Return [X, Y] of the center of cell containing provided text 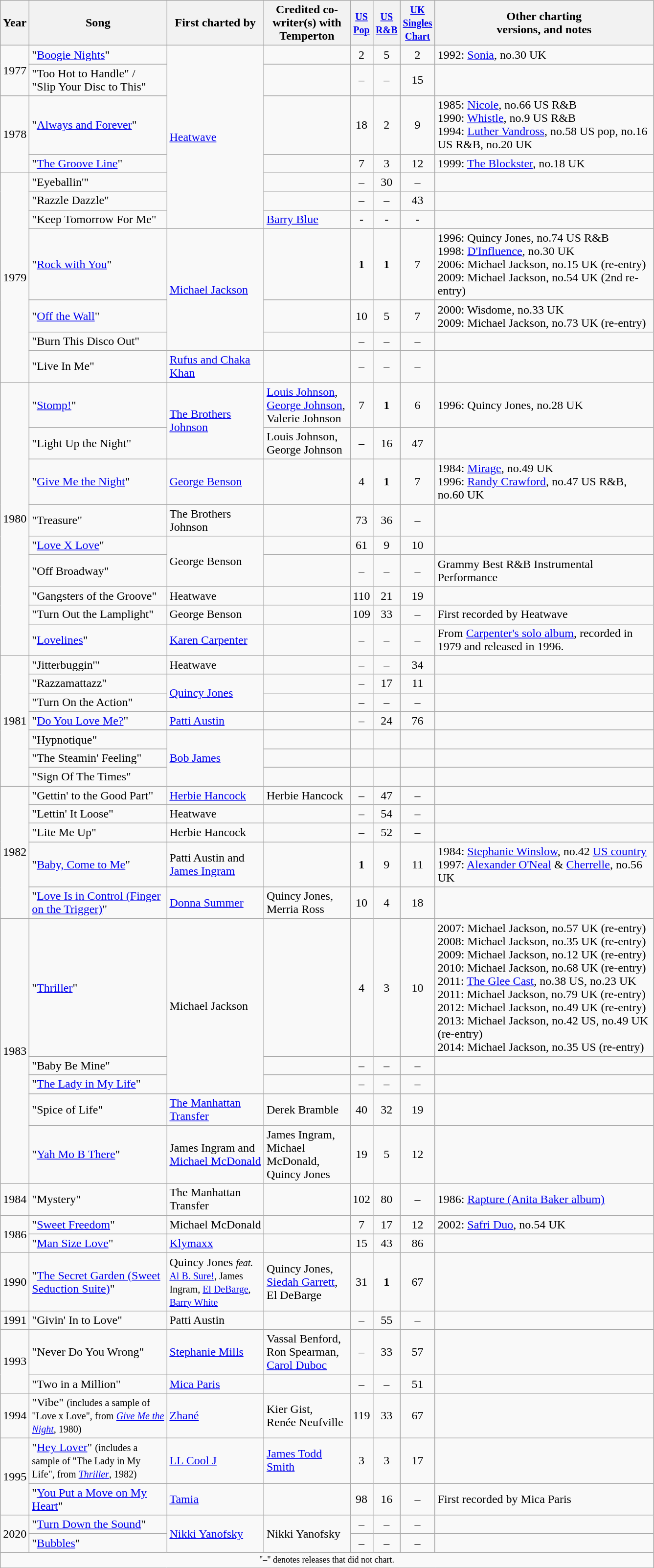
"Boogie Nights" [98, 55]
USPop [362, 23]
"Baby Be Mine" [98, 1066]
31 [362, 1282]
"Gangsters of the Groove" [98, 596]
"Always and Forever" [98, 125]
1984: Stephanie Winslow, no.42 US country1997: Alexander O'Neal & Cherrelle, no.56 UK [544, 864]
1999: The Blockster, no.18 UK [544, 163]
1981 [15, 721]
"Lettin' It Loose" [98, 814]
First recorded by Heatwave [544, 614]
Derek Bramble [307, 1110]
Quincy Jones [215, 693]
"Sweet Freedom" [98, 1225]
"Bubbles" [98, 1543]
"Two in a Million" [98, 1384]
1992: Sonia, no.30 UK [544, 55]
1991 [15, 1320]
"Love X Love" [98, 545]
32 [387, 1110]
"Off the Wall" [98, 316]
"The Secret Garden (Sweet Seduction Suite)" [98, 1282]
"Givin' In to Love" [98, 1320]
Mica Paris [215, 1384]
1986: Rapture (Anita Baker album) [544, 1200]
"Eyeballin'" [98, 182]
109 [362, 614]
USR&B [387, 23]
119 [362, 1416]
"Hey Lover" (includes a sample of "The Lady in My Life", from Thriller, 1982) [98, 1461]
Michael McDonald [215, 1225]
"Lovelines" [98, 640]
Donna Summer [215, 903]
21 [387, 596]
30 [387, 182]
61 [362, 545]
"Treasure" [98, 521]
"The Steamin' Feeling" [98, 758]
2000: Wisdome, no.33 UK2009: Michael Jackson, no.73 UK (re-entry) [544, 316]
"Rock with You" [98, 264]
Stephanie Mills [215, 1352]
From Carpenter's solo album, recorded in 1979 and released in 1996. [544, 640]
"Live In Me" [98, 366]
Louis Johnson, George Johnson, Valerie Johnson [307, 405]
Grammy Best R&B Instrumental Performance [544, 570]
"Light Up the Night" [98, 443]
First recorded by Mica Paris [544, 1499]
"Love Is in Control (Finger on the Trigger)" [98, 903]
"You Put a Move on My Heart" [98, 1499]
"The Groove Line" [98, 163]
"Vibe" (includes a sample of "Love x Love", from Give Me the Night, 1980) [98, 1416]
Year [15, 23]
98 [362, 1499]
First charted by [215, 23]
"The Lady in My Life" [98, 1084]
Klymaxx [215, 1243]
51 [418, 1384]
1994 [15, 1416]
Quincy Jones, Merria Ross [307, 903]
"Lite Me Up" [98, 833]
"Thriller" [98, 987]
"Do You Love Me?" [98, 721]
6 [418, 405]
40 [362, 1110]
"Man Size Love" [98, 1243]
80 [387, 1200]
1995 [15, 1477]
"Mystery" [98, 1200]
1986 [15, 1234]
55 [387, 1320]
Song [98, 23]
Quincy Jones, Siedah Garrett, El DeBarge [307, 1282]
"Spice of Life" [98, 1110]
34 [418, 665]
1983 [15, 1051]
1980 [15, 520]
"Hypnotique" [98, 739]
"Razzle Dazzle" [98, 201]
Rufus and Chaka Khan [215, 366]
57 [418, 1352]
2020 [15, 1534]
Other chartingversions, and notes [544, 23]
"Burn This Disco Out" [98, 341]
"Sign Of The Times" [98, 776]
110 [362, 596]
"Razzamattazz" [98, 683]
Credited co-writer(s) with Temperton [307, 23]
"Stomp!" [98, 405]
1996: Quincy Jones, no.28 UK [544, 405]
54 [387, 814]
2002: Safri Duo, no.54 UK [544, 1225]
"Jitterbuggin'" [98, 665]
1978 [15, 134]
"–" denotes releases that did not chart. [327, 1560]
Kier Gist,Renée Neufville [307, 1416]
36 [387, 521]
1985: Nicole, no.66 US R&B1990: Whistle, no.9 US R&B1994: Luther Vandross, no.58 US pop, no.16 US R&B, no.20 UK [544, 125]
Zhané [215, 1416]
Patti Austin and James Ingram [215, 864]
52 [387, 833]
"Yah Mo B There" [98, 1155]
Karen Carpenter [215, 640]
Tamia [215, 1499]
76 [418, 721]
"Give Me the Night" [98, 482]
James Ingram, Michael McDonald, Quincy Jones [307, 1155]
86 [418, 1243]
"Off Broadway" [98, 570]
1984 [15, 1200]
LL Cool J [215, 1461]
James Ingram and Michael McDonald [215, 1155]
"Too Hot to Handle" /"Slip Your Disc to This" [98, 80]
1977 [15, 70]
"Gettin' to the Good Part" [98, 795]
73 [362, 521]
1996: Quincy Jones, no.74 US R&B1998: D'Influence, no.30 UK2006: Michael Jackson, no.15 UK (re-entry)2009: Michael Jackson, no.54 UK (2nd re-entry) [544, 264]
1990 [15, 1282]
"Turn Out the Lamplight" [98, 614]
Barry Blue [307, 219]
102 [362, 1200]
"Turn Down the Sound" [98, 1524]
1984: Mirage, no.49 UK1996: Randy Crawford, no.47 US R&B, no.60 UK [544, 482]
1982 [15, 852]
Bob James [215, 758]
Quincy Jones feat. Al B. Sure!, James Ingram, El DeBarge, Barry White [215, 1282]
1993 [15, 1361]
"Never Do You Wrong" [98, 1352]
"Turn On the Action" [98, 702]
24 [387, 721]
Louis Johnson, George Johnson [307, 443]
1979 [15, 277]
"Baby, Come to Me" [98, 864]
UKSinglesChart [418, 23]
"Keep Tomorrow For Me" [98, 219]
James Todd Smith [307, 1461]
Vassal Benford, Ron Spearman, Carol Duboc [307, 1352]
